Identify which cell holds the provided text, then report its [x, y] central coordinate. 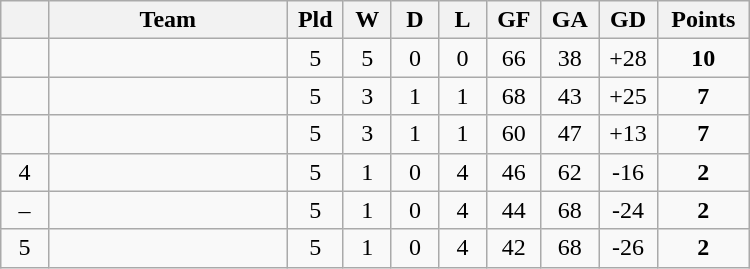
GF [514, 20]
L [463, 20]
– [25, 210]
-26 [628, 248]
38 [570, 58]
GA [570, 20]
+28 [628, 58]
+13 [628, 134]
Pld [315, 20]
-24 [628, 210]
Team [168, 20]
66 [514, 58]
60 [514, 134]
-16 [628, 172]
47 [570, 134]
42 [514, 248]
43 [570, 96]
W [367, 20]
D [415, 20]
46 [514, 172]
GD [628, 20]
Points [703, 20]
62 [570, 172]
44 [514, 210]
10 [703, 58]
+25 [628, 96]
